Identify which cell holds the provided text, then report its [x, y] central coordinate. 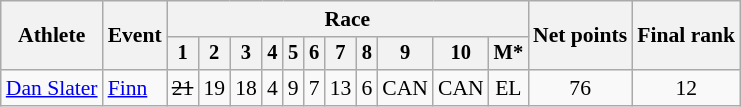
13 [341, 88]
M* [508, 54]
19 [214, 88]
1 [183, 54]
76 [580, 88]
2 [214, 54]
Finn [135, 88]
18 [246, 88]
3 [246, 54]
Final rank [686, 36]
Event [135, 36]
Net points [580, 36]
Dan Slater [52, 88]
EL [508, 88]
5 [294, 54]
12 [686, 88]
21 [183, 88]
8 [366, 54]
Athlete [52, 36]
Race [348, 19]
10 [461, 54]
